Locate the cell with the specified text and output its (X, Y) center coordinate. 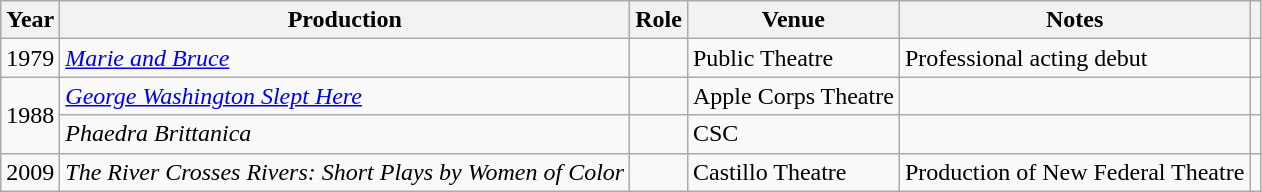
Year (30, 20)
Venue (793, 20)
Production of New Federal Theatre (1074, 172)
The River Crosses Rivers: Short Plays by Women of Color (345, 172)
2009 (30, 172)
Public Theatre (793, 58)
1988 (30, 115)
George Washington Slept Here (345, 96)
Castillo Theatre (793, 172)
CSC (793, 134)
Marie and Bruce (345, 58)
1979 (30, 58)
Role (659, 20)
Apple Corps Theatre (793, 96)
Notes (1074, 20)
Production (345, 20)
Phaedra Brittanica (345, 134)
Professional acting debut (1074, 58)
